Provide the [X, Y] coordinate of the cell's center where the given text is located.  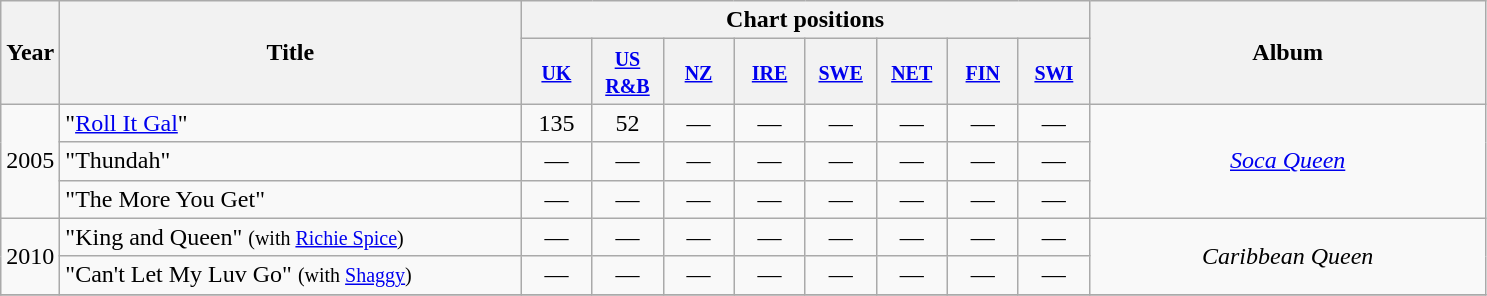
"Can't Let My Luv Go" (with Shaggy) [290, 275]
USR&B [628, 72]
SWE [840, 72]
Title [290, 52]
SWI [1054, 72]
Soca Queen [1288, 161]
"Thundah" [290, 161]
"The More You Get" [290, 199]
IRE [770, 72]
Year [30, 52]
135 [556, 123]
2010 [30, 256]
Album [1288, 52]
Caribbean Queen [1288, 256]
52 [628, 123]
FIN [982, 72]
2005 [30, 161]
NZ [698, 72]
UK [556, 72]
"Roll It Gal" [290, 123]
Chart positions [805, 20]
NET [912, 72]
"King and Queen" (with Richie Spice) [290, 237]
